Find where the given text appears and provide that cell's center as [x, y] coordinate. 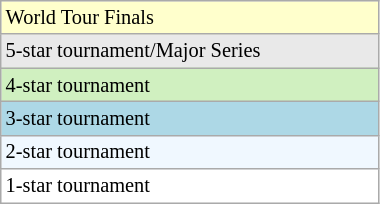
3-star tournament [190, 118]
4-star tournament [190, 85]
2-star tournament [190, 152]
1-star tournament [190, 186]
World Tour Finals [190, 17]
5-star tournament/Major Series [190, 51]
